Output the [x, y] coordinate of the center of the cell containing the given text.  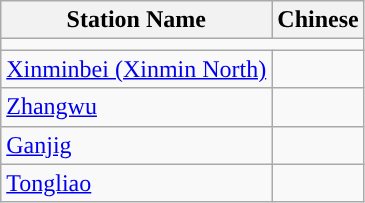
Chinese [318, 20]
Xinminbei (Xinmin North) [136, 69]
Ganjig [136, 145]
Station Name [136, 20]
Tongliao [136, 183]
Zhangwu [136, 107]
